Locate the cell with the specified text and output its [X, Y] center coordinate. 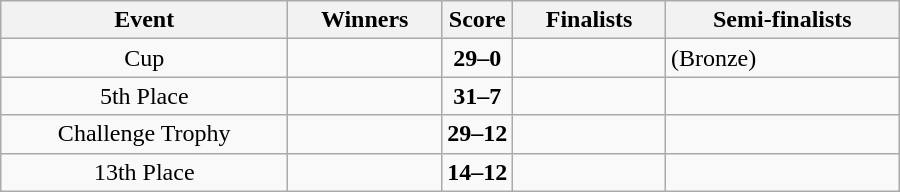
29–0 [478, 58]
Challenge Trophy [144, 134]
Winners [365, 20]
Score [478, 20]
Cup [144, 58]
13th Place [144, 172]
Event [144, 20]
5th Place [144, 96]
(Bronze) [782, 58]
14–12 [478, 172]
29–12 [478, 134]
Semi-finalists [782, 20]
31–7 [478, 96]
Finalists [590, 20]
